Return (x, y) of the center of cell containing provided text 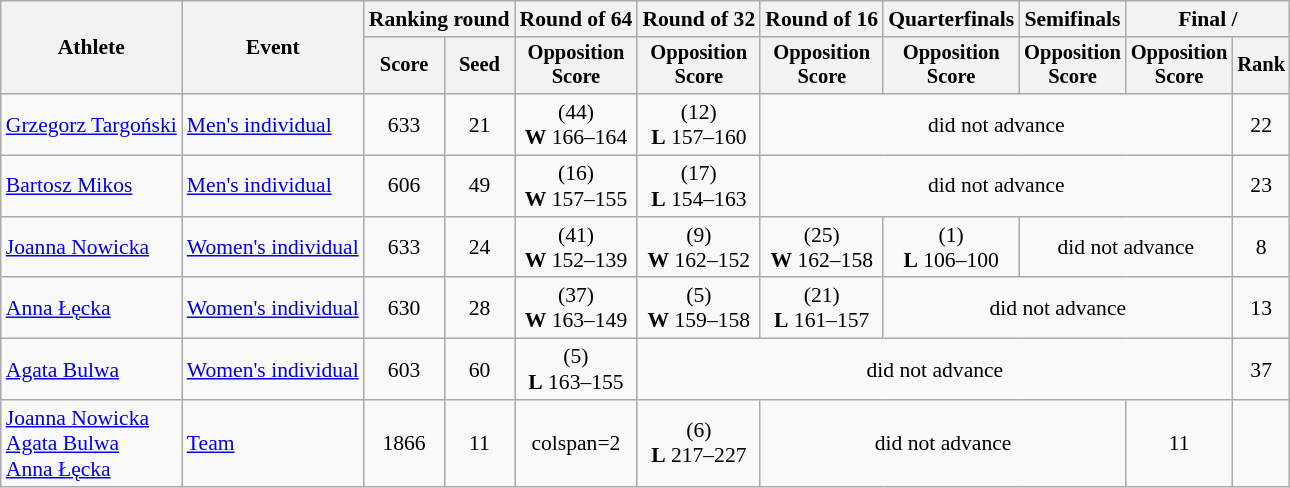
Team (273, 444)
(6)L 217–227 (698, 444)
colspan=2 (576, 444)
Round of 32 (698, 19)
Final / (1208, 19)
Ranking round (440, 19)
Bartosz Mikos (92, 186)
Athlete (92, 48)
Event (273, 48)
(12) L 157–160 (698, 124)
(16) W 157–155 (576, 186)
Quarterfinals (951, 19)
60 (479, 370)
Seed (479, 66)
Grzegorz Targoński (92, 124)
(5)W 159–158 (698, 308)
(44) W 166–164 (576, 124)
Round of 64 (576, 19)
49 (479, 186)
Round of 16 (822, 19)
603 (404, 370)
Anna Łęcka (92, 308)
606 (404, 186)
(41)W 152–139 (576, 248)
Score (404, 66)
21 (479, 124)
1866 (404, 444)
(17) L 154–163 (698, 186)
(5)L 163–155 (576, 370)
22 (1261, 124)
(21)L 161–157 (822, 308)
Semifinals (1072, 19)
Rank (1261, 66)
Joanna Nowicka (92, 248)
28 (479, 308)
Joanna NowickaAgata BulwaAnna Łęcka (92, 444)
(9)W 162–152 (698, 248)
(1)L 106–100 (951, 248)
24 (479, 248)
37 (1261, 370)
13 (1261, 308)
630 (404, 308)
Agata Bulwa (92, 370)
8 (1261, 248)
(25)W 162–158 (822, 248)
(37)W 163–149 (576, 308)
23 (1261, 186)
